Capture the cell that displays the provided text and extract its (x, y) central coordinate. 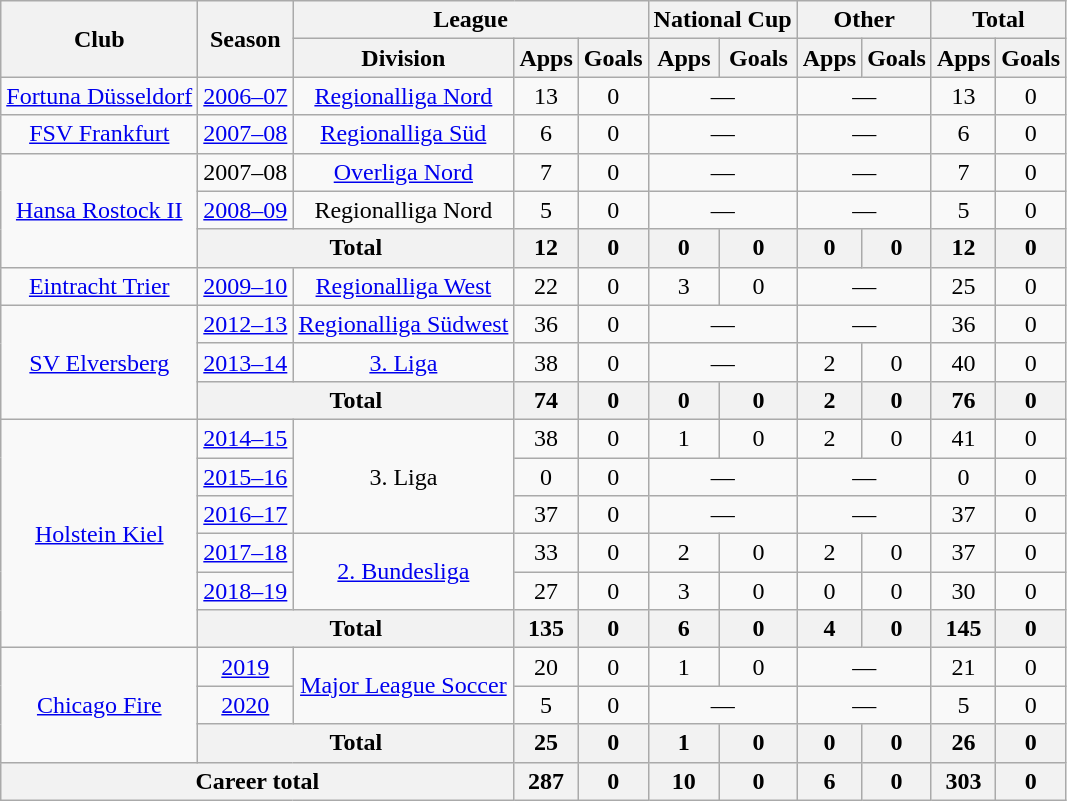
2017–18 (246, 553)
Chicago Fire (100, 705)
26 (963, 743)
Fortuna Düsseldorf (100, 96)
SV Elversberg (100, 362)
2018–19 (246, 591)
Regionalliga Süd (404, 134)
2013–14 (246, 362)
76 (963, 400)
Hansa Rostock II (100, 210)
2008–09 (246, 210)
Club (100, 39)
National Cup (722, 20)
Division (404, 58)
30 (963, 591)
Holstein Kiel (100, 533)
145 (963, 629)
Major League Soccer (404, 686)
2012–13 (246, 324)
2020 (246, 705)
Season (246, 39)
41 (963, 438)
303 (963, 781)
20 (546, 667)
74 (546, 400)
21 (963, 667)
2015–16 (246, 477)
4 (829, 629)
135 (546, 629)
2016–17 (246, 515)
2014–15 (246, 438)
22 (546, 286)
2. Bundesliga (404, 572)
Regionalliga Südwest (404, 324)
FSV Frankfurt (100, 134)
Overliga Nord (404, 172)
2006–07 (246, 96)
10 (684, 781)
League (470, 20)
2019 (246, 667)
2009–10 (246, 286)
33 (546, 553)
Other (864, 20)
27 (546, 591)
Eintracht Trier (100, 286)
Regionalliga West (404, 286)
Career total (258, 781)
40 (963, 362)
287 (546, 781)
